Output the [x, y] coordinate of the center of the cell containing the given text.  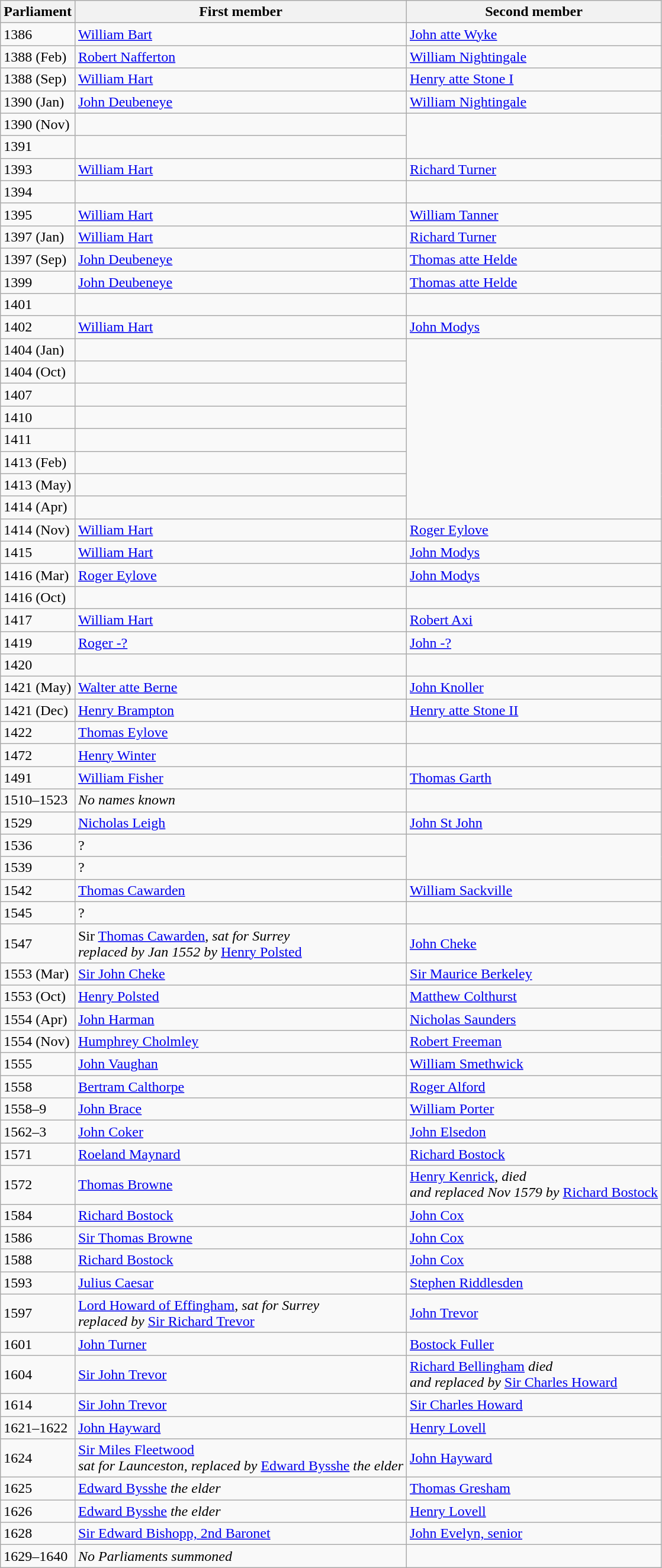
1390 (Jan) [38, 102]
William Smethwick [534, 1064]
1472 [38, 755]
1420 [38, 665]
Henry Brampton [240, 710]
1626 [38, 1511]
1395 [38, 214]
1388 (Sep) [38, 79]
Roeland Maynard [240, 1154]
1414 (Apr) [38, 507]
John Evelyn, senior [534, 1534]
1562–3 [38, 1132]
1588 [38, 1260]
1394 [38, 192]
John Trevor [534, 1313]
John atte Wyke [534, 34]
Matthew Colthurst [534, 996]
1510–1523 [38, 800]
1491 [38, 778]
1529 [38, 823]
Lord Howard of Effingham, sat for Surrey replaced by Sir Richard Trevor [240, 1313]
1410 [38, 417]
Robert Nafferton [240, 57]
1597 [38, 1313]
1399 [38, 282]
Sir Charles Howard [534, 1405]
Thomas Garth [534, 778]
John Knoller [534, 688]
No Parliaments summoned [240, 1556]
John Elsedon [534, 1132]
John Brace [240, 1109]
Thomas Gresham [534, 1489]
1413 (May) [38, 485]
1411 [38, 440]
Henry Winter [240, 755]
Thomas Browne [240, 1185]
William Bart [240, 34]
1547 [38, 944]
1407 [38, 395]
Thomas Cawarden [240, 890]
1558–9 [38, 1109]
1542 [38, 890]
Robert Axi [534, 620]
1604 [38, 1374]
1586 [38, 1238]
1404 (Oct) [38, 372]
1421 (Dec) [38, 710]
Bertram Calthorpe [240, 1087]
John Turner [240, 1344]
John St John [534, 823]
1401 [38, 305]
1415 [38, 552]
1553 (Mar) [38, 974]
John Cheke [534, 944]
1601 [38, 1344]
Richard Bellingham died and replaced by Sir Charles Howard [534, 1374]
1555 [38, 1064]
Nicholas Leigh [240, 823]
Henry atte Stone II [534, 710]
Henry atte Stone I [534, 79]
Sir Thomas Browne [240, 1238]
1628 [38, 1534]
Thomas Eylove [240, 733]
Sir Miles Fleetwood sat for Launceston, replaced by Edward Bysshe the elder [240, 1458]
William Porter [534, 1109]
1416 (Oct) [38, 597]
Parliament [38, 12]
1404 (Jan) [38, 350]
1584 [38, 1215]
1397 (Jan) [38, 237]
1419 [38, 642]
1553 (Oct) [38, 996]
Humphrey Cholmley [240, 1042]
1621–1622 [38, 1427]
1629–1640 [38, 1556]
1416 (Mar) [38, 575]
Sir Edward Bishopp, 2nd Baronet [240, 1534]
Julius Caesar [240, 1283]
Robert Freeman [534, 1042]
1391 [38, 147]
1402 [38, 327]
William Fisher [240, 778]
Second member [534, 12]
First member [240, 12]
Nicholas Saunders [534, 1019]
Henry Kenrick, died and replaced Nov 1579 by Richard Bostock [534, 1185]
1413 (Feb) [38, 462]
Roger -? [240, 642]
1614 [38, 1405]
1422 [38, 733]
No names known [240, 800]
1554 (Apr) [38, 1019]
John Harman [240, 1019]
Sir Thomas Cawarden, sat for Surrey replaced by Jan 1552 by Henry Polsted [240, 944]
1624 [38, 1458]
1397 (Sep) [38, 259]
Sir John Cheke [240, 974]
1554 (Nov) [38, 1042]
1558 [38, 1087]
1417 [38, 620]
William Sackville [534, 890]
John -? [534, 642]
Sir Maurice Berkeley [534, 974]
Stephen Riddlesden [534, 1283]
1390 (Nov) [38, 124]
Roger Alford [534, 1087]
1536 [38, 845]
1625 [38, 1489]
Henry Polsted [240, 996]
1386 [38, 34]
Walter atte Berne [240, 688]
1388 (Feb) [38, 57]
1421 (May) [38, 688]
1545 [38, 913]
1571 [38, 1154]
William Tanner [534, 214]
1572 [38, 1185]
1539 [38, 868]
John Coker [240, 1132]
1414 (Nov) [38, 530]
1593 [38, 1283]
1393 [38, 169]
Bostock Fuller [534, 1344]
John Vaughan [240, 1064]
